Detect which cell encompasses the target text, then output its (X, Y) center coordinate. 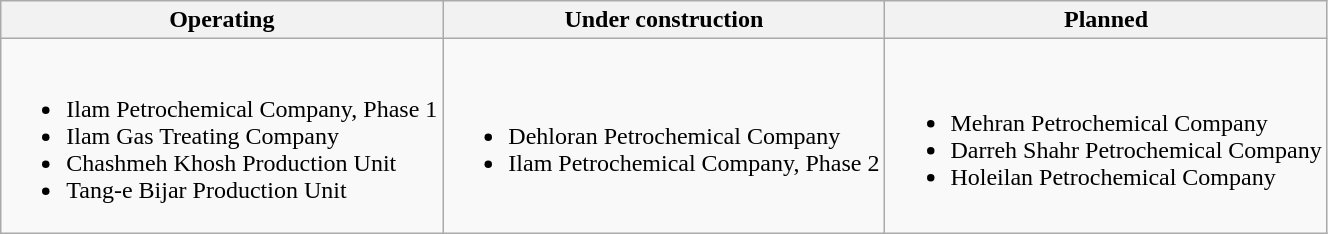
Operating (222, 20)
Mehran Petrochemical CompanyDarreh Shahr Petrochemical CompanyHoleilan Petrochemical Company (1106, 136)
Planned (1106, 20)
Under construction (664, 20)
Dehloran Petrochemical CompanyIlam Petrochemical Company, Phase 2 (664, 136)
Ilam Petrochemical Company, Phase 1Ilam Gas Treating CompanyChashmeh Khosh Production UnitTang-e Bijar Production Unit (222, 136)
